Capture the cell that displays the provided text and extract its [X, Y] central coordinate. 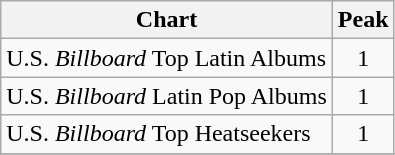
Chart [167, 20]
U.S. Billboard Top Latin Albums [167, 58]
U.S. Billboard Top Heatseekers [167, 134]
Peak [363, 20]
U.S. Billboard Latin Pop Albums [167, 96]
